Detect which cell encompasses the target text, then output its [x, y] center coordinate. 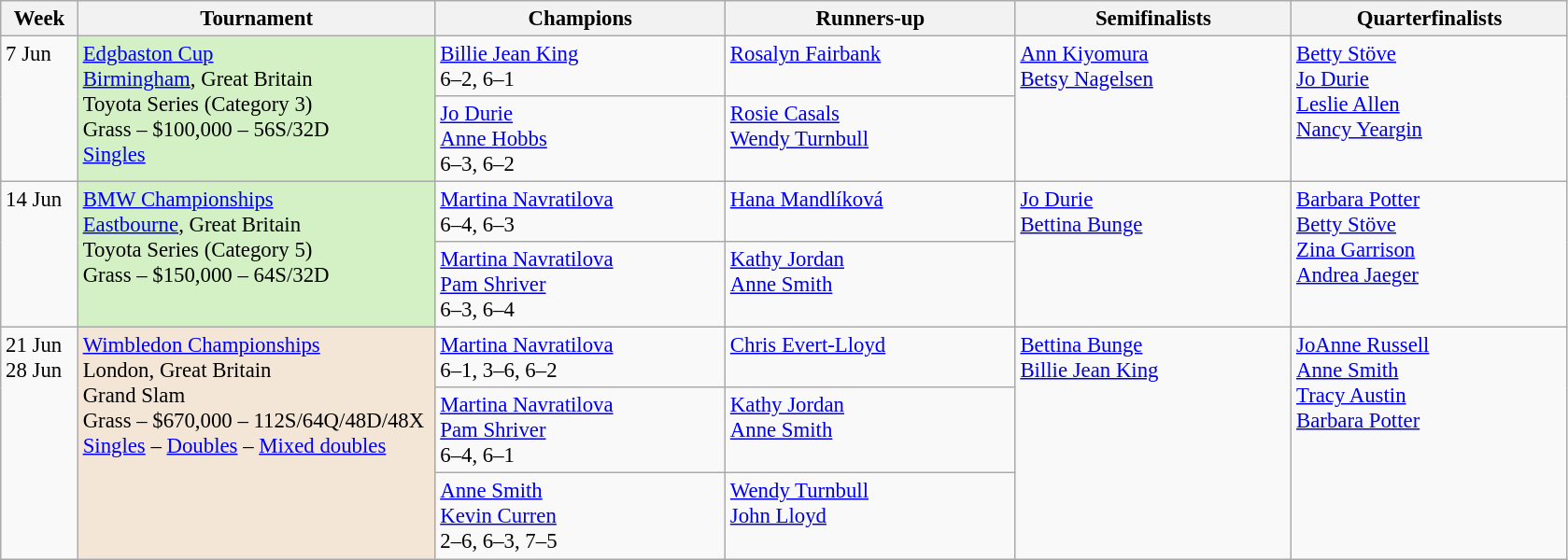
Martina Navratilova6–4, 6–3 [581, 213]
Ann Kiyomura Betsy Nagelsen [1153, 109]
BMW Championships Eastbourne, Great BritainToyota Series (Category 5)Grass – $150,000 – 64S/32D [256, 255]
21 Jun28 Jun [39, 443]
Champions [581, 19]
Bettina Bunge Billie Jean King [1153, 443]
Anne Smith Kevin Curren 2–6, 6–3, 7–5 [581, 516]
Rosalyn Fairbank [870, 67]
Martina Navratilova 6–1, 3–6, 6–2 [581, 358]
Jo Durie Anne Hobbs 6–3, 6–2 [581, 139]
Edgbaston Cup Birmingham, Great BritainToyota Series (Category 3)Grass – $100,000 – 56S/32D Singles [256, 109]
Semifinalists [1153, 19]
Quarterfinalists [1430, 19]
JoAnne Russell Anne Smith Tracy Austin Barbara Potter [1430, 443]
Wendy Turnbull John Lloyd [870, 516]
Jo Durie Bettina Bunge [1153, 255]
Week [39, 19]
14 Jun [39, 255]
Martina Navratilova Pam Shriver 6–4, 6–1 [581, 431]
Wimbledon Championships London, Great BritainGrand SlamGrass – $670,000 – 112S/64Q/48D/48X Singles – Doubles – Mixed doubles [256, 443]
Chris Evert-Lloyd [870, 358]
Hana Mandlíková [870, 213]
Barbara Potter Betty Stöve Zina Garrison Andrea Jaeger [1430, 255]
Runners-up [870, 19]
Rosie Casals Wendy Turnbull [870, 139]
Betty Stöve Jo Durie Leslie Allen Nancy Yeargin [1430, 109]
7 Jun [39, 109]
Billie Jean King6–2, 6–1 [581, 67]
Martina Navratilova Pam Shriver 6–3, 6–4 [581, 285]
Tournament [256, 19]
